From the cell containing the given text, extract its center point as (x, y) coordinate. 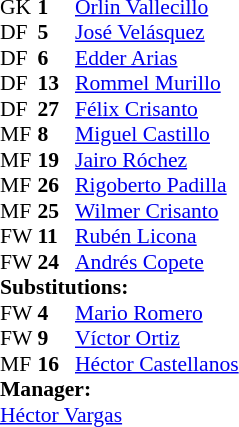
Héctor Castellanos (157, 364)
25 (57, 211)
Félix Crisanto (157, 109)
Jairo Róchez (157, 160)
19 (57, 160)
9 (57, 339)
Víctor Ortiz (157, 339)
16 (57, 364)
Rigoberto Padilla (157, 185)
24 (57, 262)
4 (57, 313)
Wilmer Crisanto (157, 211)
Andrés Copete (157, 262)
13 (57, 83)
Rommel Murillo (157, 83)
Rubén Licona (157, 237)
Edder Arias (157, 58)
Manager: (120, 389)
Miguel Castillo (157, 135)
11 (57, 237)
Substitutions: (120, 287)
Mario Romero (157, 313)
5 (57, 33)
José Velásquez (157, 33)
8 (57, 135)
6 (57, 58)
26 (57, 185)
27 (57, 109)
